Return [X, Y] of the center of cell containing provided text 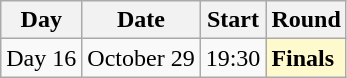
Date [141, 20]
Round [306, 20]
Day [42, 20]
Finals [306, 58]
Start [233, 20]
Day 16 [42, 58]
October 29 [141, 58]
19:30 [233, 58]
